Locate the cell with the specified text and output its [x, y] center coordinate. 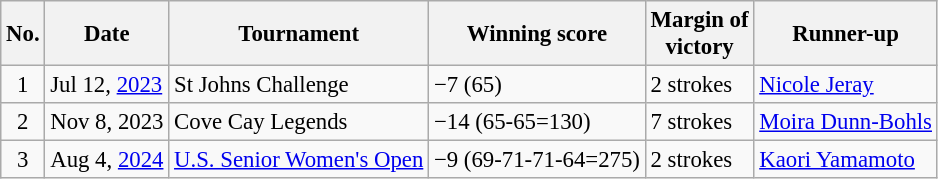
Jul 12, 2023 [107, 85]
−14 (65-65=130) [538, 122]
Cove Cay Legends [299, 122]
Kaori Yamamoto [846, 160]
Aug 4, 2024 [107, 160]
1 [23, 85]
Margin ofvictory [700, 34]
Date [107, 34]
U.S. Senior Women's Open [299, 160]
Nicole Jeray [846, 85]
−7 (65) [538, 85]
No. [23, 34]
−9 (69-71-71-64=275) [538, 160]
Moira Dunn-Bohls [846, 122]
7 strokes [700, 122]
Runner-up [846, 34]
3 [23, 160]
2 [23, 122]
Winning score [538, 34]
St Johns Challenge [299, 85]
Tournament [299, 34]
Nov 8, 2023 [107, 122]
